Locate the cell with the specified text and output its (x, y) center coordinate. 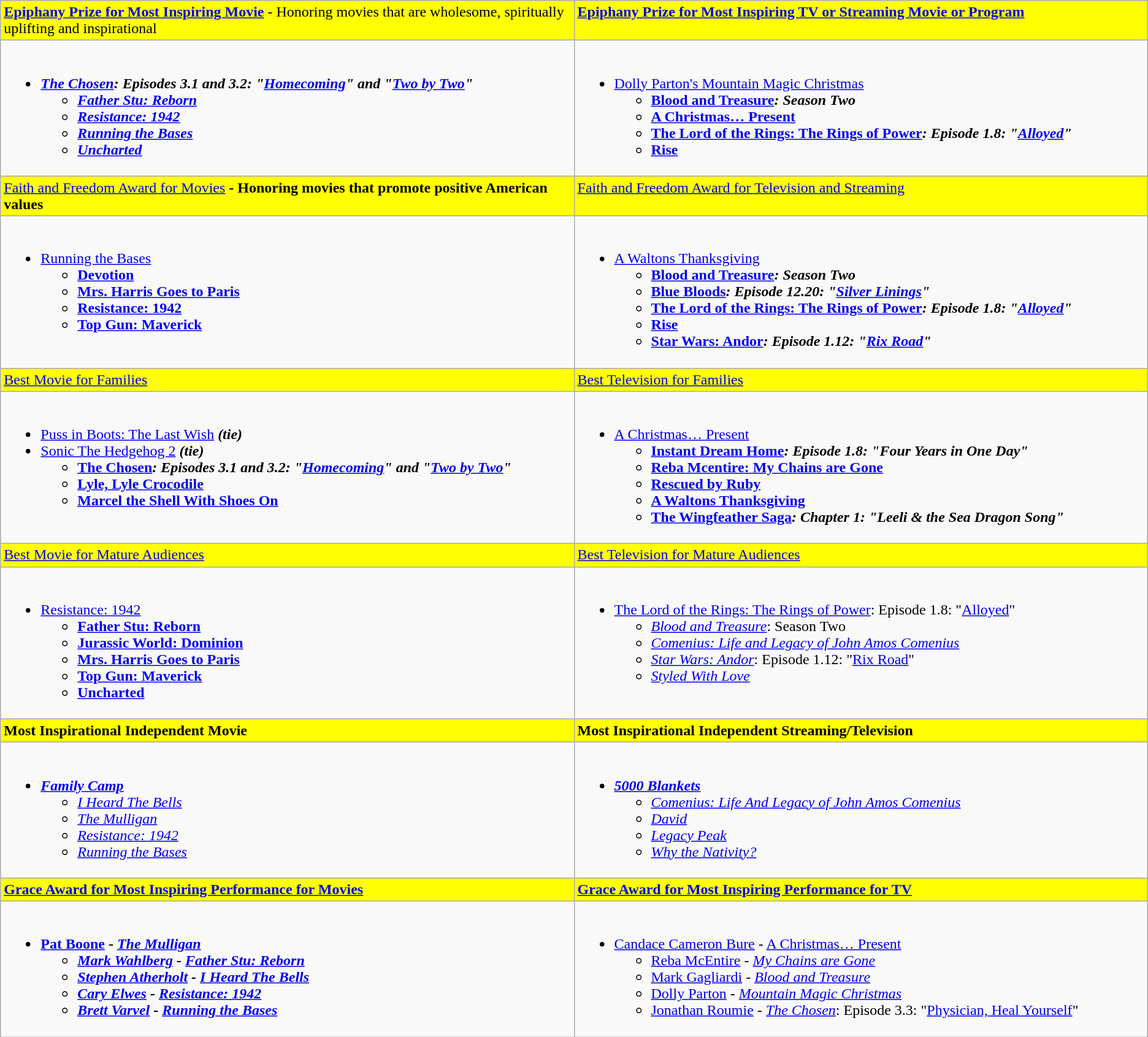
Most Inspirational Independent Movie (287, 730)
Family CampI Heard The BellsThe MulliganResistance: 1942Running the Bases (287, 809)
Epiphany Prize for Most Inspiring TV or Streaming Movie or Program (861, 21)
The Chosen: Episodes 3.1 and 3.2: "Homecoming" and "Two by Two"Father Stu: RebornResistance: 1942Running the BasesUncharted (287, 108)
Epiphany Prize for Most Inspiring Movie - Honoring movies that are wholesome, spiritually uplifting and inspirational (287, 21)
Best Television for Mature Audiences (861, 555)
Most Inspirational Independent Streaming/Television (861, 730)
Running the BasesDevotionMrs. Harris Goes to ParisResistance: 1942Top Gun: Maverick (287, 292)
Grace Award for Most Inspiring Performance for Movies (287, 889)
Best Movie for Mature Audiences (287, 555)
Faith and Freedom Award for Television and Streaming (861, 196)
Grace Award for Most Inspiring Performance for TV (861, 889)
5000 BlanketsComenius: Life And Legacy of John Amos ComeniusDavidLegacy PeakWhy the Nativity? (861, 809)
Best Movie for Families (287, 380)
Best Television for Families (861, 380)
Resistance: 1942Father Stu: RebornJurassic World: DominionMrs. Harris Goes to ParisTop Gun: MaverickUncharted (287, 643)
Faith and Freedom Award for Movies - Honoring movies that promote positive American values (287, 196)
